Pinpoint the cell where the given text exists, returning its [x, y] midpoint coordinate. 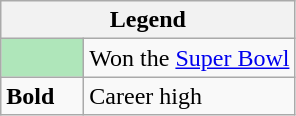
Legend [148, 20]
Won the Super Bowl [190, 58]
Career high [190, 96]
Bold [42, 96]
